Locate the cell with the specified text and output its [X, Y] center coordinate. 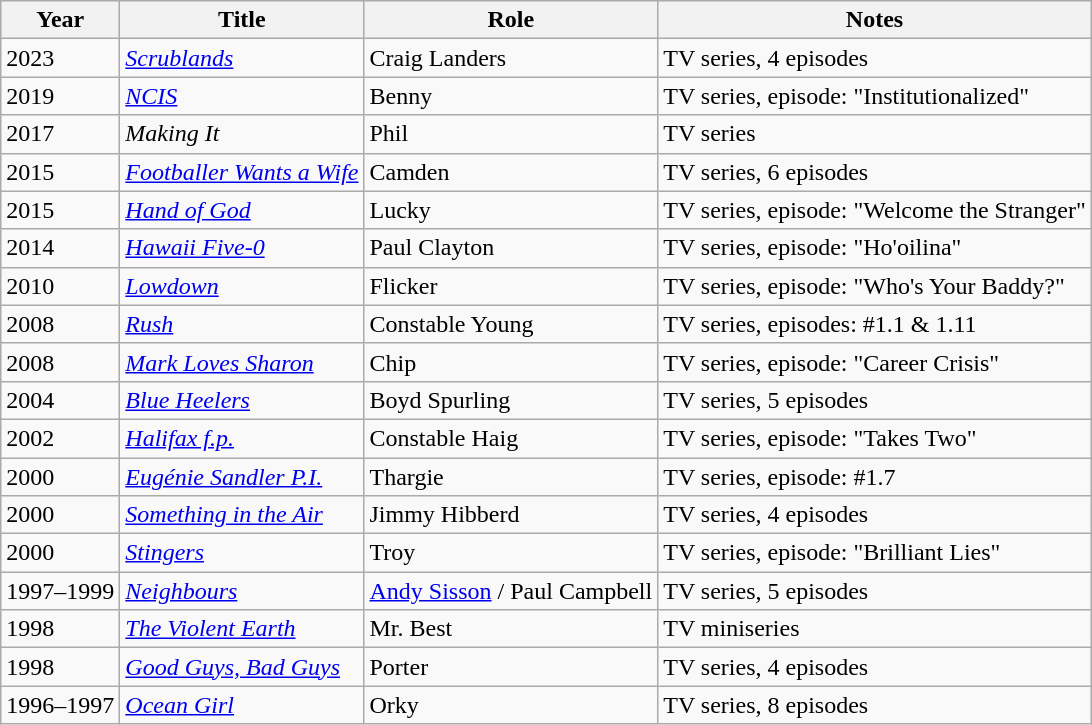
2017 [60, 134]
1996–1997 [60, 705]
Troy [511, 553]
2010 [60, 286]
Ocean Girl [242, 705]
NCIS [242, 96]
Lucky [511, 210]
TV series, episode: "Who's Your Baddy?" [875, 286]
2004 [60, 400]
Title [242, 20]
TV series, episode: "Welcome the Stranger" [875, 210]
TV series, episode: "Takes Two" [875, 438]
Andy Sisson / Paul Campbell [511, 591]
Neighbours [242, 591]
2019 [60, 96]
Benny [511, 96]
Boyd Spurling [511, 400]
Hawaii Five-0 [242, 248]
TV series [875, 134]
Constable Young [511, 324]
TV miniseries [875, 629]
Footballer Wants a Wife [242, 172]
TV series, episodes: #1.1 & 1.11 [875, 324]
Camden [511, 172]
TV series, episode: "Institutionalized" [875, 96]
Jimmy Hibberd [511, 515]
Mark Loves Sharon [242, 362]
TV series, episode: "Ho'oilina" [875, 248]
Phil [511, 134]
Making It [242, 134]
Hand of God [242, 210]
Porter [511, 667]
Year [60, 20]
Stingers [242, 553]
Thargie [511, 477]
TV series, episode: #1.7 [875, 477]
2023 [60, 58]
Something in the Air [242, 515]
Rush [242, 324]
Notes [875, 20]
2002 [60, 438]
Chip [511, 362]
Flicker [511, 286]
Good Guys, Bad Guys [242, 667]
2014 [60, 248]
TV series, episode: "Career Crisis" [875, 362]
TV series, episode: "Brilliant Lies" [875, 553]
The Violent Earth [242, 629]
Blue Heelers [242, 400]
Constable Haig [511, 438]
Halifax f.p. [242, 438]
Lowdown [242, 286]
Craig Landers [511, 58]
Eugénie Sandler P.I. [242, 477]
Orky [511, 705]
Scrublands [242, 58]
Role [511, 20]
Paul Clayton [511, 248]
TV series, 8 episodes [875, 705]
Mr. Best [511, 629]
1997–1999 [60, 591]
TV series, 6 episodes [875, 172]
